Scan for the cell matching the given text and deliver its [x, y] coordinate at center. 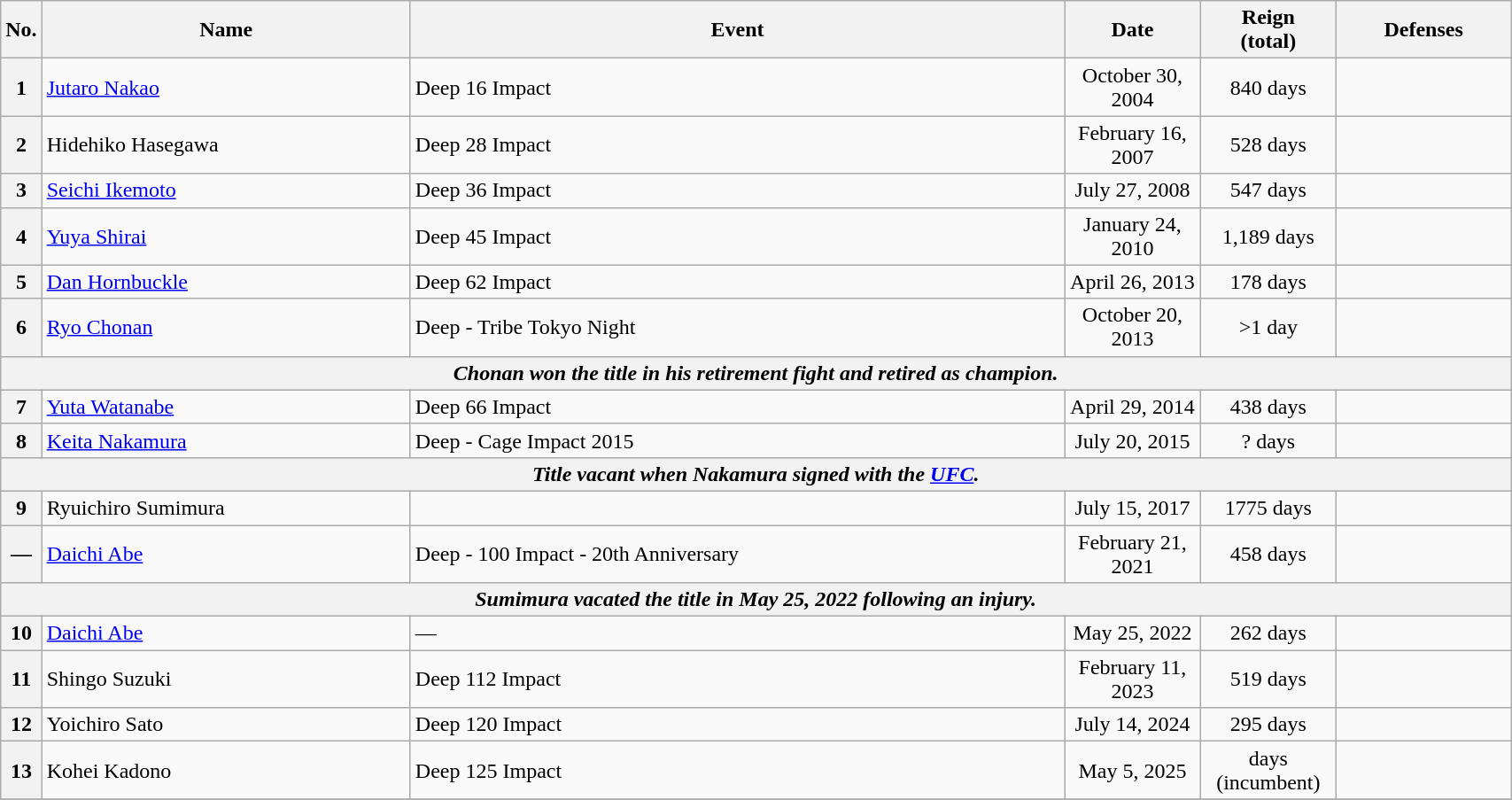
13 [21, 771]
458 days [1268, 553]
July 15, 2017 [1132, 508]
7 [21, 407]
547 days [1268, 190]
519 days [1268, 679]
438 days [1268, 407]
Keita Nakamura [226, 440]
>1 day [1268, 328]
October 30, 2004 [1132, 87]
? days [1268, 440]
10 [21, 633]
Deep 28 Impact [737, 145]
Chonan won the title in his retirement fight and retired as champion. [756, 373]
4 [21, 236]
Deep 112 Impact [737, 679]
Dan Hornbuckle [226, 282]
April 29, 2014 [1132, 407]
Ryo Chonan [226, 328]
Defenses [1424, 30]
Deep 125 Impact [737, 771]
Yuya Shirai [226, 236]
6 [21, 328]
2 [21, 145]
9 [21, 508]
May 5, 2025 [1132, 771]
Deep 66 Impact [737, 407]
February 11, 2023 [1132, 679]
3 [21, 190]
days(incumbent) [1268, 771]
262 days [1268, 633]
Ryuichiro Sumimura [226, 508]
Deep 120 Impact [737, 725]
February 21, 2021 [1132, 553]
1775 days [1268, 508]
12 [21, 725]
April 26, 2013 [1132, 282]
Event [737, 30]
Yuta Watanabe [226, 407]
Deep 16 Impact [737, 87]
Sumimura vacated the title in May 25, 2022 following an injury. [756, 600]
840 days [1268, 87]
July 27, 2008 [1132, 190]
October 20, 2013 [1132, 328]
295 days [1268, 725]
May 25, 2022 [1132, 633]
11 [21, 679]
July 14, 2024 [1132, 725]
Deep - Tribe Tokyo Night [737, 328]
Deep - 100 Impact - 20th Anniversary [737, 553]
Kohei Kadono [226, 771]
July 20, 2015 [1132, 440]
178 days [1268, 282]
Reign(total) [1268, 30]
Deep 36 Impact [737, 190]
Yoichiro Sato [226, 725]
5 [21, 282]
1,189 days [1268, 236]
Date [1132, 30]
528 days [1268, 145]
Name [226, 30]
Title vacant when Nakamura signed with the UFC. [756, 474]
Deep 62 Impact [737, 282]
February 16, 2007 [1132, 145]
Jutaro Nakao [226, 87]
No. [21, 30]
Deep - Cage Impact 2015 [737, 440]
1 [21, 87]
Shingo Suzuki [226, 679]
January 24, 2010 [1132, 236]
Deep 45 Impact [737, 236]
8 [21, 440]
Seichi Ikemoto [226, 190]
Hidehiko Hasegawa [226, 145]
